Identify which cell holds the provided text, then report its (X, Y) central coordinate. 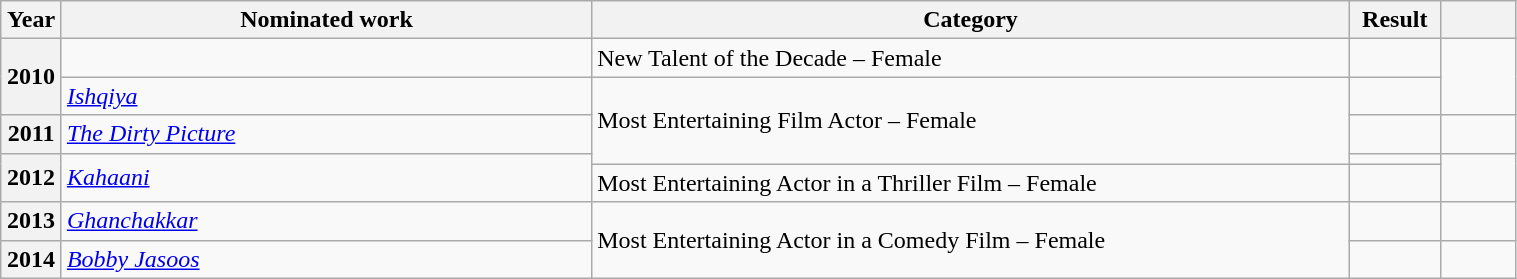
2012 (32, 178)
Bobby Jasoos (326, 259)
2013 (32, 221)
Result (1394, 20)
2011 (32, 134)
2010 (32, 77)
Year (32, 20)
Most Entertaining Actor in a Thriller Film – Female (971, 183)
The Dirty Picture (326, 134)
Kahaani (326, 178)
2014 (32, 259)
Most Entertaining Actor in a Comedy Film – Female (971, 240)
Ghanchakkar (326, 221)
Most Entertaining Film Actor – Female (971, 120)
New Talent of the Decade – Female (971, 58)
Category (971, 20)
Nominated work (326, 20)
Ishqiya (326, 96)
